Locate the cell with the specified text and output its (X, Y) center coordinate. 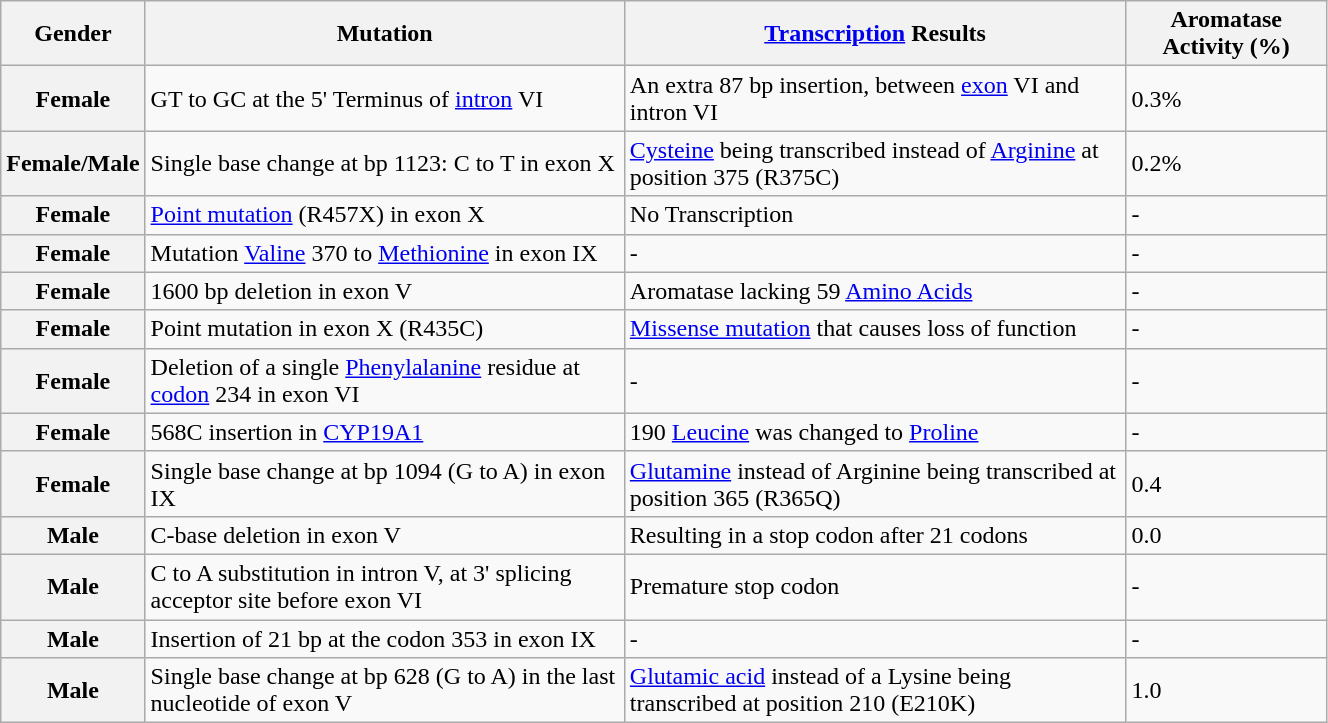
Aromatase lacking 59 Amino Acids (875, 291)
Aromatase Activity (%) (1226, 34)
Female/Male (73, 164)
C-base deletion in exon V (384, 535)
568C insertion in CYP19A1 (384, 432)
0.4 (1226, 484)
Glutamic acid instead of a Lysine being transcribed at position 210 (E210K) (875, 690)
Gender (73, 34)
Insertion of 21 bp at the codon 353 in exon IX (384, 639)
Point mutation (R457X) in exon X (384, 215)
Cysteine being transcribed instead of Arginine at position 375 (R375C) (875, 164)
Transcription Results (875, 34)
Premature stop codon (875, 586)
Point mutation in exon X (R435C) (384, 329)
C to A substitution in intron V, at 3' splicing acceptor site before exon VI (384, 586)
Glutamine instead of Arginine being transcribed at position 365 (R365Q) (875, 484)
0.3% (1226, 98)
Mutation Valine 370 to Methionine in exon IX (384, 253)
Resulting in a stop codon after 21 codons (875, 535)
1600 bp deletion in exon V (384, 291)
No Transcription (875, 215)
1.0 (1226, 690)
Missense mutation that causes loss of function (875, 329)
Deletion of a single Phenylalanine residue at codon 234 in exon VI (384, 380)
190 Leucine was changed to Proline (875, 432)
An extra 87 bp insertion, between exon VI and intron VI (875, 98)
Single base change at bp 628 (G to A) in the last nucleotide of exon V (384, 690)
Mutation (384, 34)
0.0 (1226, 535)
Single base change at bp 1094 (G to A) in exon IX (384, 484)
Single base change at bp 1123: C to T in exon X (384, 164)
0.2% (1226, 164)
GT to GC at the 5' Terminus of intron VI (384, 98)
